Capture the cell that displays the provided text and extract its (x, y) central coordinate. 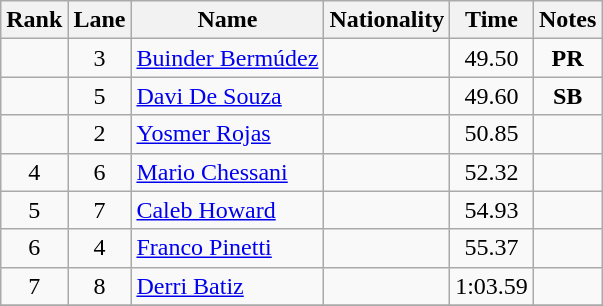
SB (567, 96)
Lane (100, 20)
Franco Pinetti (228, 248)
Mario Chessani (228, 172)
8 (100, 286)
PR (567, 58)
Rank (34, 20)
Notes (567, 20)
52.32 (492, 172)
Caleb Howard (228, 210)
Derri Batiz (228, 286)
Name (228, 20)
50.85 (492, 134)
54.93 (492, 210)
3 (100, 58)
Nationality (387, 20)
Davi De Souza (228, 96)
1:03.59 (492, 286)
Time (492, 20)
49.50 (492, 58)
2 (100, 134)
Yosmer Rojas (228, 134)
Buinder Bermúdez (228, 58)
49.60 (492, 96)
55.37 (492, 248)
